Search for the cell housing the specified text and yield its [x, y] center coordinate. 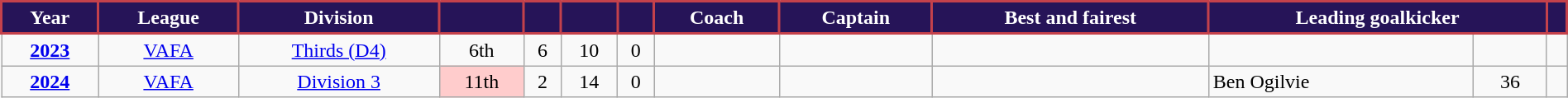
League [169, 18]
Thirds (D4) [339, 49]
Leading goalkicker [1378, 18]
6 [543, 49]
Best and fairest [1070, 18]
11th [481, 82]
2023 [50, 49]
6th [481, 49]
2024 [50, 82]
14 [589, 82]
2 [543, 82]
10 [589, 49]
Coach [716, 18]
Division [339, 18]
Captain [855, 18]
Ben Ogilvie [1341, 82]
36 [1510, 82]
Year [50, 18]
Division 3 [339, 82]
